Capture the cell that displays the provided text and extract its (x, y) central coordinate. 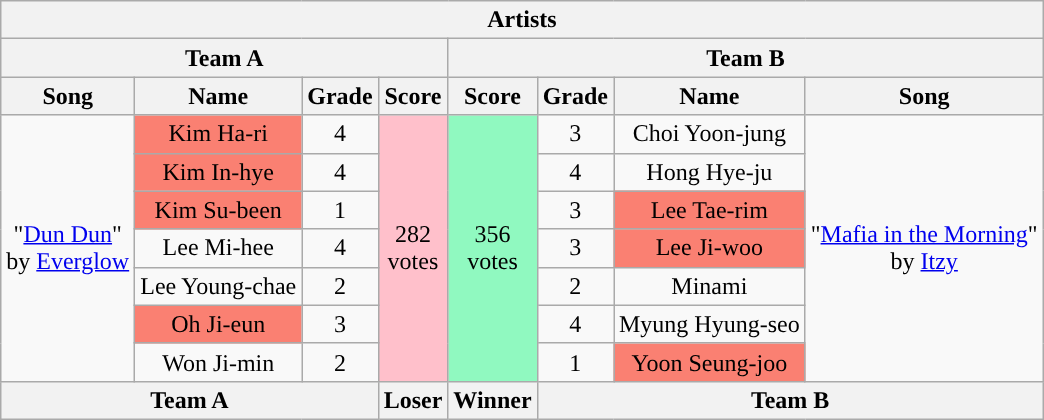
Hong Hye-ju (710, 172)
Minami (710, 286)
Loser (413, 400)
Kim Ha-ri (218, 134)
Won Ji-min (218, 362)
356votes (492, 248)
Kim Su-been (218, 210)
Yoon Seung-joo (710, 362)
Artists (522, 20)
Lee Tae-rim (710, 210)
Winner (492, 400)
"Mafia in the Morning"by Itzy (924, 248)
Myung Hyung-seo (710, 324)
Lee Mi-hee (218, 248)
Lee Ji-woo (710, 248)
282votes (413, 248)
Kim In-hye (218, 172)
Lee Young-chae (218, 286)
Choi Yoon-jung (710, 134)
Oh Ji-eun (218, 324)
"Dun Dun"by Everglow (68, 248)
